Return the (X, Y) coordinate for the center point of the cell that contains the specified text.  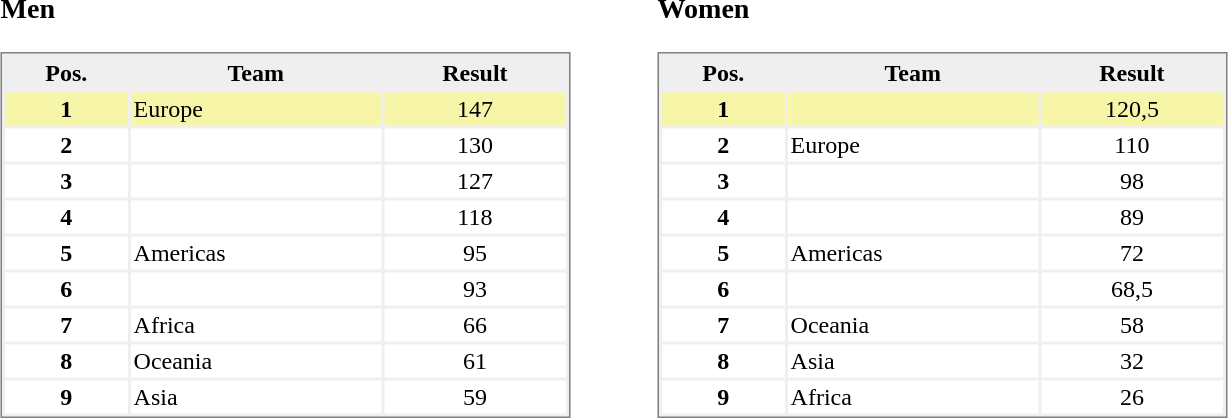
32 (1132, 362)
61 (475, 362)
110 (1132, 146)
98 (1132, 182)
72 (1132, 254)
93 (475, 290)
127 (475, 182)
130 (475, 146)
118 (475, 218)
89 (1132, 218)
95 (475, 254)
147 (475, 110)
26 (1132, 398)
120,5 (1132, 110)
66 (475, 326)
68,5 (1132, 290)
58 (1132, 326)
59 (475, 398)
